Search for the cell housing the specified text and yield its [x, y] center coordinate. 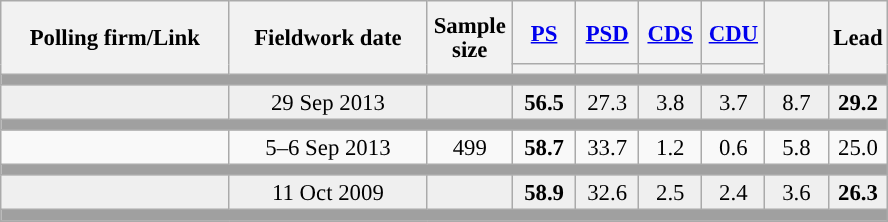
CDU [734, 32]
5–6 Sep 2013 [328, 148]
1.2 [670, 148]
25.0 [858, 148]
Lead [858, 38]
56.5 [544, 102]
26.3 [858, 194]
58.7 [544, 148]
11 Oct 2009 [328, 194]
PSD [608, 32]
29 Sep 2013 [328, 102]
Sample size [470, 38]
5.8 [796, 148]
PS [544, 32]
2.4 [734, 194]
29.2 [858, 102]
8.7 [796, 102]
Fieldwork date [328, 38]
Polling firm/Link [115, 38]
32.6 [608, 194]
499 [470, 148]
CDS [670, 32]
3.6 [796, 194]
3.7 [734, 102]
3.8 [670, 102]
33.7 [608, 148]
58.9 [544, 194]
2.5 [670, 194]
27.3 [608, 102]
0.6 [734, 148]
